Identify which cell holds the provided text, then report its (x, y) central coordinate. 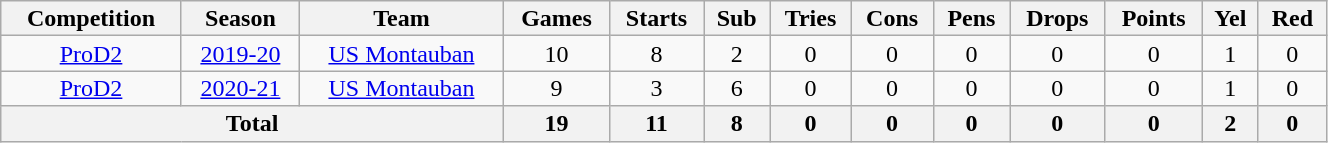
Sub (737, 18)
Season (240, 18)
Total (252, 124)
Games (556, 18)
Drops (1058, 18)
Points (1154, 18)
Yel (1230, 18)
Red (1292, 18)
2019-20 (240, 54)
Team (402, 18)
Cons (892, 18)
2020-21 (240, 88)
3 (657, 88)
11 (657, 124)
9 (556, 88)
19 (556, 124)
Competition (92, 18)
10 (556, 54)
6 (737, 88)
Starts (657, 18)
Pens (972, 18)
Tries (810, 18)
